Locate the cell with the specified text and output its [x, y] center coordinate. 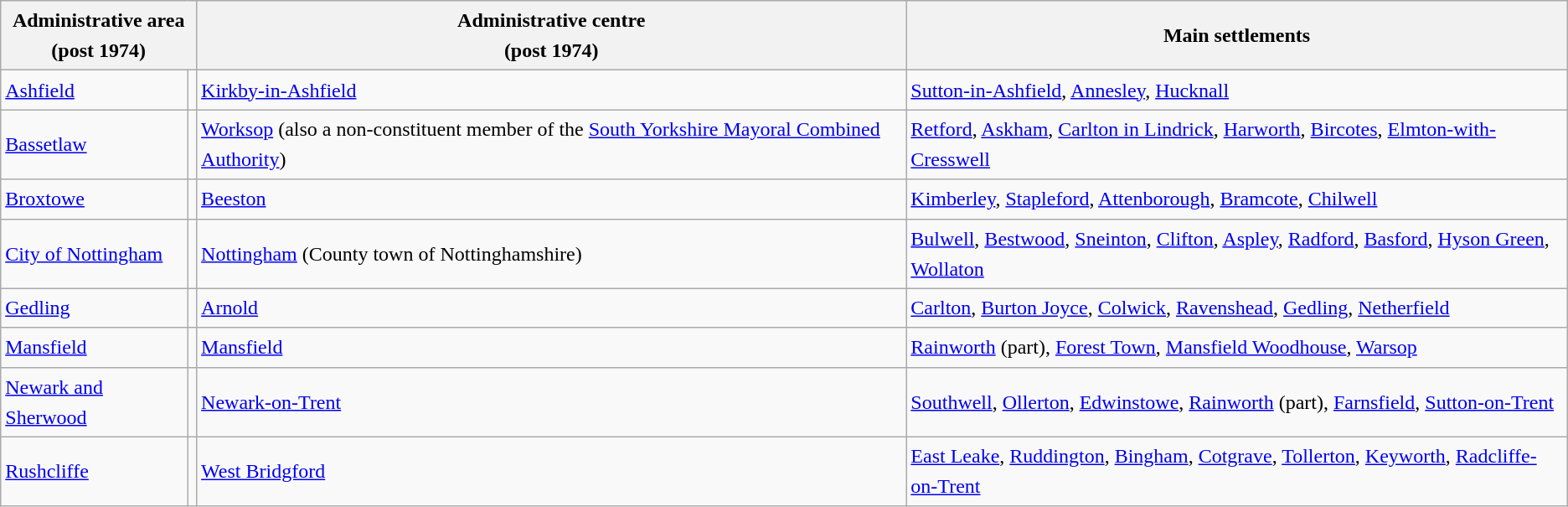
Administrative centre(post 1974) [551, 35]
Bassetlaw [94, 144]
Kirkby-in-Ashfield [551, 91]
Sutton-in-Ashfield, Annesley, Hucknall [1236, 91]
City of Nottingham [94, 253]
Gedling [94, 308]
Newark and Sherwood [94, 402]
Main settlements [1236, 35]
West Bridgford [551, 471]
Bulwell, Bestwood, Sneinton, Clifton, Aspley, Radford, Basford, Hyson Green, Wollaton [1236, 253]
Broxtowe [94, 199]
Worksop (also a non-constituent member of the South Yorkshire Mayoral Combined Authority) [551, 144]
Rushcliffe [94, 471]
Rainworth (part), Forest Town, Mansfield Woodhouse, Warsop [1236, 347]
Kimberley, Stapleford, Attenborough, Bramcote, Chilwell [1236, 199]
Arnold [551, 308]
Beeston [551, 199]
Southwell, Ollerton, Edwinstowe, Rainworth (part), Farnsfield, Sutton-on-Trent [1236, 402]
East Leake, Ruddington, Bingham, Cotgrave, Tollerton, Keyworth, Radcliffe-on-Trent [1236, 471]
Carlton, Burton Joyce, Colwick, Ravenshead, Gedling, Netherfield [1236, 308]
Administrative area(post 1974) [99, 35]
Newark-on-Trent [551, 402]
Ashfield [94, 91]
Retford, Askham, Carlton in Lindrick, Harworth, Bircotes, Elmton-with-Cresswell [1236, 144]
Nottingham (County town of Nottinghamshire) [551, 253]
